From the cell containing the given text, extract its center point as (x, y) coordinate. 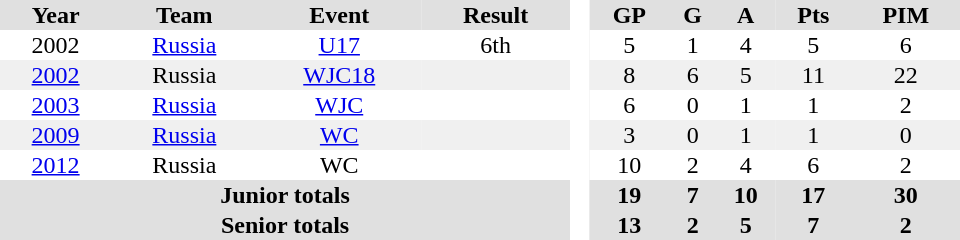
11 (813, 75)
Event (339, 15)
PIM (906, 15)
Team (184, 15)
GP (630, 15)
WJC18 (339, 75)
30 (906, 195)
13 (630, 225)
8 (630, 75)
A (746, 15)
6th (496, 45)
WJC (339, 105)
Year (56, 15)
2003 (56, 105)
3 (630, 135)
U17 (339, 45)
2009 (56, 135)
Result (496, 15)
19 (630, 195)
Senior totals (285, 225)
2012 (56, 165)
Pts (813, 15)
22 (906, 75)
G (692, 15)
17 (813, 195)
Junior totals (285, 195)
